Scan for the cell matching the given text and deliver its [X, Y] coordinate at center. 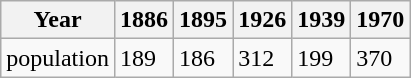
370 [380, 58]
189 [144, 58]
1895 [204, 20]
186 [204, 58]
1886 [144, 20]
1939 [322, 20]
population [58, 58]
Year [58, 20]
312 [262, 58]
199 [322, 58]
1926 [262, 20]
1970 [380, 20]
